Output the (x, y) coordinate of the center of the cell containing the given text.  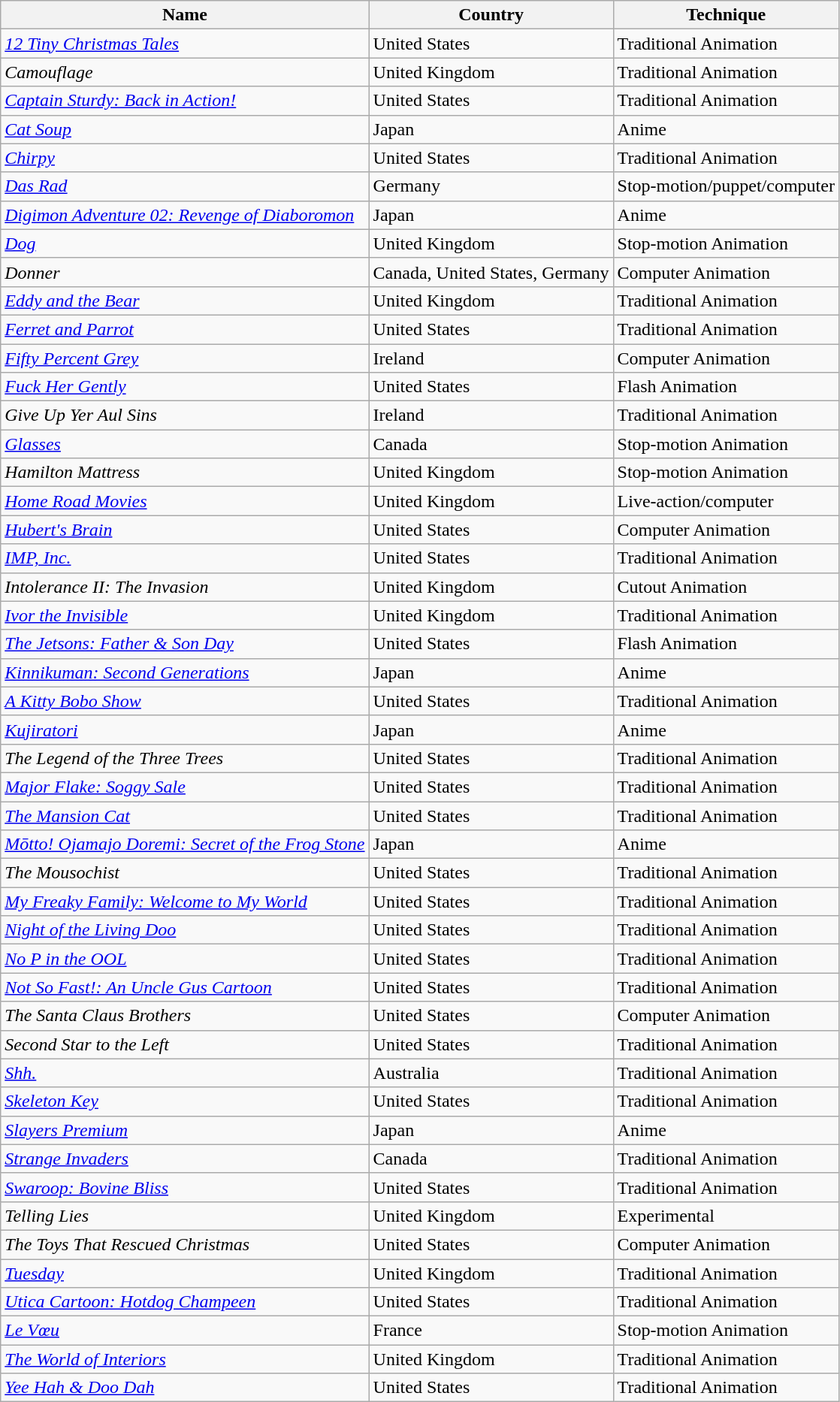
Germany (491, 186)
Digimon Adventure 02: Revenge of Diaboromon (185, 215)
Kujiratori (185, 730)
Not So Fast!: An Uncle Gus Cartoon (185, 987)
A Kitty Bobo Show (185, 701)
Country (491, 15)
The Mansion Cat (185, 815)
The Mousochist (185, 873)
Home Road Movies (185, 501)
Canada, United States, Germany (491, 272)
12 Tiny Christmas Tales (185, 44)
Das Rad (185, 186)
Yee Hah & Doo Dah (185, 1388)
No P in the OOL (185, 959)
Fifty Percent Grey (185, 358)
Name (185, 15)
Le Vœu (185, 1331)
Tuesday (185, 1274)
The World of Interiors (185, 1359)
Chirpy (185, 158)
My Freaky Family: Welcome to My World (185, 902)
Strange Invaders (185, 1159)
Cat Soup (185, 129)
Dog (185, 243)
Slayers Premium (185, 1130)
Eddy and the Bear (185, 301)
The Toys That Rescued Christmas (185, 1244)
Technique (726, 15)
Live-action/computer (726, 501)
Mōtto! Ojamajo Doremi: Secret of the Frog Stone (185, 845)
Major Flake: Soggy Sale (185, 787)
Telling Lies (185, 1216)
Stop-motion/puppet/computer (726, 186)
Captain Sturdy: Back in Action! (185, 101)
France (491, 1331)
Swaroop: Bovine Bliss (185, 1187)
The Santa Claus Brothers (185, 1016)
IMP, Inc. (185, 558)
Night of the Living Doo (185, 930)
Shh. (185, 1073)
The Jetsons: Father & Son Day (185, 644)
Kinnikuman: Second Generations (185, 672)
Ferret and Parrot (185, 329)
Glasses (185, 444)
Second Star to the Left (185, 1044)
Hamilton Mattress (185, 473)
Fuck Her Gently (185, 387)
Give Up Yer Aul Sins (185, 415)
Intolerance II: The Invasion (185, 587)
Ivor the Invisible (185, 615)
Skeleton Key (185, 1101)
Camouflage (185, 72)
Australia (491, 1073)
Hubert's Brain (185, 530)
Utica Cartoon: Hotdog Champeen (185, 1302)
Donner (185, 272)
The Legend of the Three Trees (185, 758)
Experimental (726, 1216)
Cutout Animation (726, 587)
